Extract the (X, Y) coordinate from the center of the cell holding the provided text.  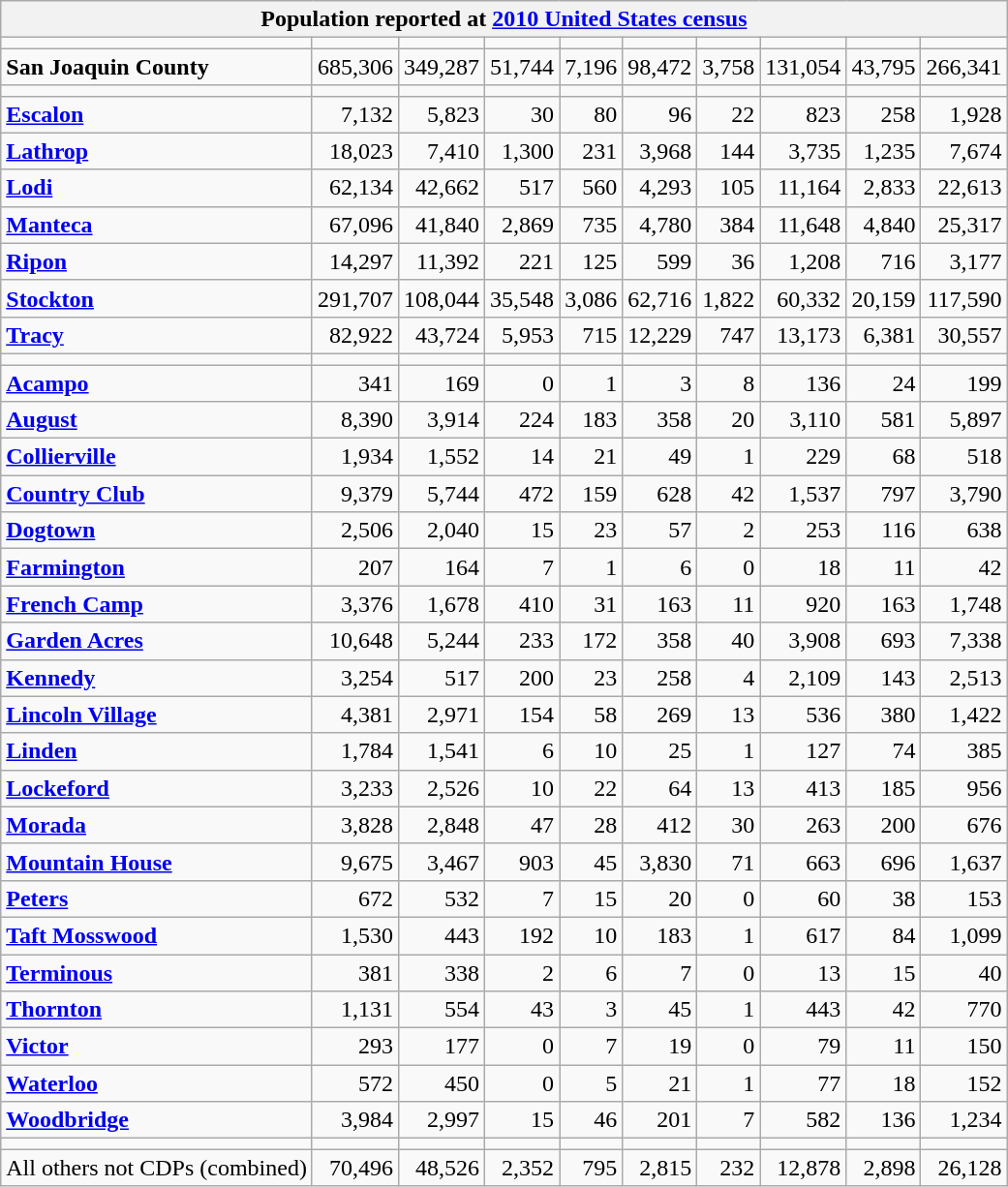
60 (804, 898)
5,823 (442, 114)
Stockton (157, 298)
384 (728, 225)
70,496 (354, 1168)
Lockeford (157, 788)
11,164 (804, 188)
San Joaquin County (157, 67)
1,552 (442, 457)
1,208 (804, 261)
2,040 (442, 531)
64 (660, 788)
3,233 (354, 788)
224 (523, 420)
12,229 (660, 335)
795 (591, 1168)
1,822 (728, 298)
8 (728, 382)
14,297 (354, 261)
685,306 (354, 67)
164 (442, 567)
105 (728, 188)
3,830 (660, 862)
903 (523, 862)
381 (354, 973)
3,086 (591, 298)
46 (591, 1120)
3,968 (660, 151)
10,648 (354, 641)
269 (660, 715)
116 (883, 531)
French Camp (157, 604)
823 (804, 114)
185 (883, 788)
1,784 (354, 751)
450 (442, 1083)
2,997 (442, 1120)
19 (660, 1047)
715 (591, 335)
5,244 (442, 641)
3,376 (354, 604)
74 (883, 751)
233 (523, 641)
159 (591, 494)
956 (964, 788)
380 (883, 715)
80 (591, 114)
3,758 (728, 67)
263 (804, 825)
232 (728, 1168)
221 (523, 261)
28 (591, 825)
693 (883, 641)
1,541 (442, 751)
82,922 (354, 335)
2,506 (354, 531)
71 (728, 862)
177 (442, 1047)
349,287 (442, 67)
All others not CDPs (combined) (157, 1168)
9,379 (354, 494)
1,235 (883, 151)
1,234 (964, 1120)
672 (354, 898)
2,848 (442, 825)
Manteca (157, 225)
2,109 (804, 678)
293 (354, 1047)
4 (728, 678)
125 (591, 261)
599 (660, 261)
3,735 (804, 151)
38 (883, 898)
638 (964, 531)
7,674 (964, 151)
338 (442, 973)
14 (523, 457)
341 (354, 382)
560 (591, 188)
12,878 (804, 1168)
1,678 (442, 604)
150 (964, 1047)
Woodbridge (157, 1120)
Dogtown (157, 531)
3,914 (442, 420)
1,099 (964, 935)
696 (883, 862)
98,472 (660, 67)
7,196 (591, 67)
3,908 (804, 641)
48,526 (442, 1168)
Country Club (157, 494)
57 (660, 531)
43,795 (883, 67)
152 (964, 1083)
1,422 (964, 715)
30,557 (964, 335)
43,724 (442, 335)
716 (883, 261)
410 (523, 604)
2,815 (660, 1168)
25,317 (964, 225)
2,833 (883, 188)
1,131 (354, 1010)
1,530 (354, 935)
Thornton (157, 1010)
144 (728, 151)
628 (660, 494)
199 (964, 382)
385 (964, 751)
154 (523, 715)
5,897 (964, 420)
413 (804, 788)
Linden (157, 751)
291,707 (354, 298)
8,390 (354, 420)
172 (591, 641)
13,173 (804, 335)
84 (883, 935)
August (157, 420)
2,898 (883, 1168)
2,352 (523, 1168)
Ripon (157, 261)
532 (442, 898)
68 (883, 457)
96 (660, 114)
1,537 (804, 494)
7,410 (442, 151)
62,134 (354, 188)
67,096 (354, 225)
24 (883, 382)
472 (523, 494)
231 (591, 151)
518 (964, 457)
207 (354, 567)
Population reported at 2010 United States census (504, 19)
192 (523, 935)
536 (804, 715)
4,381 (354, 715)
Tracy (157, 335)
62,716 (660, 298)
229 (804, 457)
Kennedy (157, 678)
Terminous (157, 973)
9,675 (354, 862)
770 (964, 1010)
131,054 (804, 67)
735 (591, 225)
Waterloo (157, 1083)
Victor (157, 1047)
266,341 (964, 67)
11,648 (804, 225)
253 (804, 531)
108,044 (442, 298)
79 (804, 1047)
18,023 (354, 151)
1,637 (964, 862)
2,513 (964, 678)
169 (442, 382)
127 (804, 751)
Farmington (157, 567)
41,840 (442, 225)
3,984 (354, 1120)
2,971 (442, 715)
3,790 (964, 494)
7,338 (964, 641)
Lathrop (157, 151)
Lincoln Village (157, 715)
42,662 (442, 188)
Escalon (157, 114)
1,928 (964, 114)
Garden Acres (157, 641)
2,869 (523, 225)
26,128 (964, 1168)
412 (660, 825)
31 (591, 604)
1,300 (523, 151)
920 (804, 604)
22,613 (964, 188)
572 (354, 1083)
Acampo (157, 382)
1,934 (354, 457)
5,953 (523, 335)
51,744 (523, 67)
3,828 (354, 825)
20,159 (883, 298)
43 (523, 1010)
Mountain House (157, 862)
25 (660, 751)
3,177 (964, 261)
797 (883, 494)
117,590 (964, 298)
617 (804, 935)
35,548 (523, 298)
747 (728, 335)
554 (442, 1010)
36 (728, 261)
143 (883, 678)
Peters (157, 898)
4,780 (660, 225)
60,332 (804, 298)
3,467 (442, 862)
6,381 (883, 335)
49 (660, 457)
3,254 (354, 678)
153 (964, 898)
Morada (157, 825)
Lodi (157, 188)
201 (660, 1120)
581 (883, 420)
Collierville (157, 457)
4,840 (883, 225)
676 (964, 825)
1,748 (964, 604)
47 (523, 825)
582 (804, 1120)
58 (591, 715)
77 (804, 1083)
3,110 (804, 420)
2,526 (442, 788)
663 (804, 862)
5 (591, 1083)
4,293 (660, 188)
7,132 (354, 114)
5,744 (442, 494)
11,392 (442, 261)
Taft Mosswood (157, 935)
